Determine the (x, y) coordinate at the center of the cell enclosing the given text.  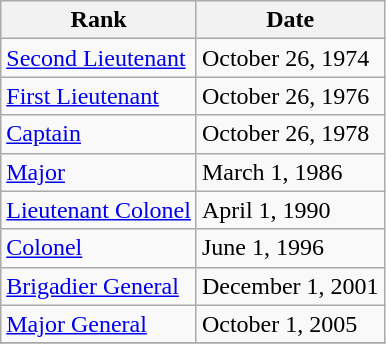
April 1, 1990 (290, 210)
October 1, 2005 (290, 324)
October 26, 1974 (290, 58)
Second Lieutenant (99, 58)
Lieutenant Colonel (99, 210)
December 1, 2001 (290, 286)
Colonel (99, 248)
Brigadier General (99, 286)
First Lieutenant (99, 96)
March 1, 1986 (290, 172)
Rank (99, 20)
October 26, 1976 (290, 96)
June 1, 1996 (290, 248)
Captain (99, 134)
Date (290, 20)
Major General (99, 324)
October 26, 1978 (290, 134)
Major (99, 172)
